Scan for the cell matching the given text and deliver its (x, y) coordinate at center. 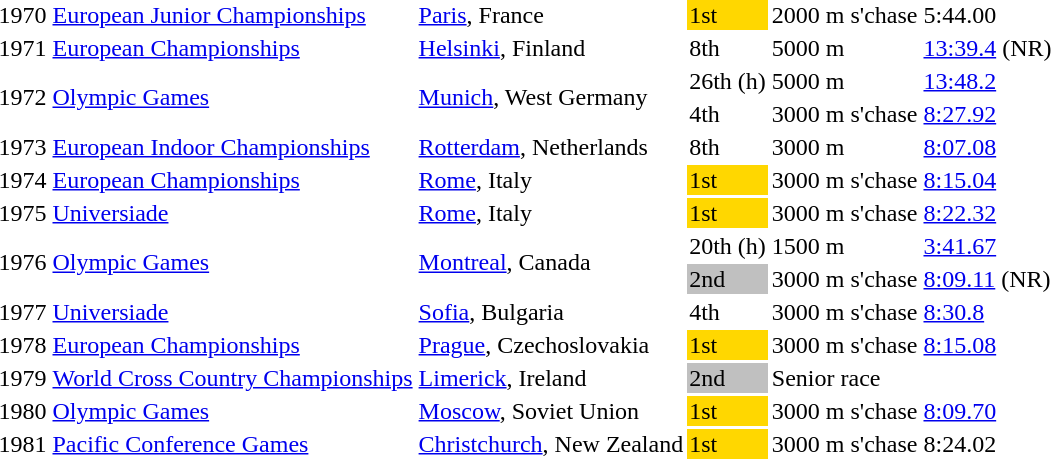
Paris, France (551, 15)
Pacific Conference Games (232, 444)
Senior race (844, 378)
20th (h) (728, 246)
3000 m (844, 147)
European Junior Championships (232, 15)
Christchurch, New Zealand (551, 444)
1500 m (844, 246)
Helsinki, Finland (551, 48)
World Cross Country Championships (232, 378)
Munich, West Germany (551, 98)
Rotterdam, Netherlands (551, 147)
European Indoor Championships (232, 147)
Moscow, Soviet Union (551, 411)
Limerick, Ireland (551, 378)
2000 m s'chase (844, 15)
Sofia, Bulgaria (551, 312)
Montreal, Canada (551, 262)
26th (h) (728, 81)
Prague, Czechoslovakia (551, 345)
